Find where the given text appears and provide that cell's center as (x, y) coordinate. 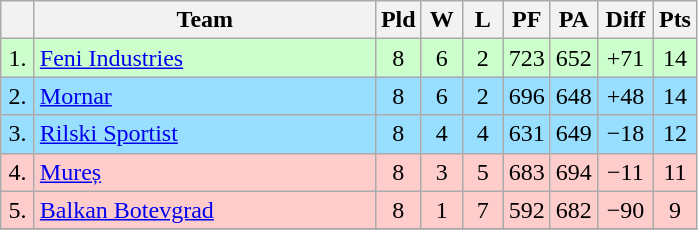
683 (526, 172)
1 (442, 210)
12 (674, 134)
1. (18, 58)
PA (574, 20)
Pts (674, 20)
4. (18, 172)
Rilski Sportist (204, 134)
Mornar (204, 96)
648 (574, 96)
9 (674, 210)
3 (442, 172)
Feni Industries (204, 58)
631 (526, 134)
7 (482, 210)
Diff (625, 20)
−11 (625, 172)
Team (204, 20)
Pld (398, 20)
5. (18, 210)
652 (574, 58)
694 (574, 172)
−18 (625, 134)
PF (526, 20)
682 (574, 210)
5 (482, 172)
2. (18, 96)
3. (18, 134)
723 (526, 58)
696 (526, 96)
L (482, 20)
11 (674, 172)
649 (574, 134)
Mureș (204, 172)
+71 (625, 58)
592 (526, 210)
+48 (625, 96)
Balkan Botevgrad (204, 210)
−90 (625, 210)
W (442, 20)
